Pinpoint the cell where the given text exists, returning its (x, y) midpoint coordinate. 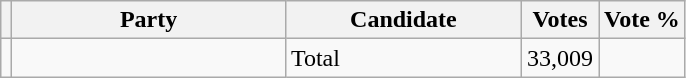
Vote % (642, 20)
Candidate (403, 20)
Votes (560, 20)
Total (403, 58)
33,009 (560, 58)
Party (149, 20)
